Determine the (x, y) coordinate at the center of the cell enclosing the given text.  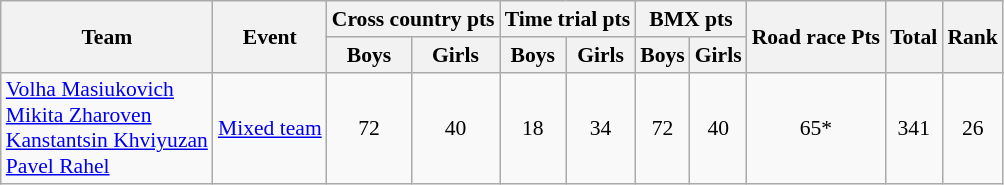
65* (816, 128)
Rank (972, 36)
341 (914, 128)
26 (972, 128)
Mixed team (270, 128)
Event (270, 36)
Time trial pts (568, 19)
Team (107, 36)
Total (914, 36)
Road race Pts (816, 36)
BMX pts (690, 19)
18 (533, 128)
Volha MasiukovichMikita ZharovenKanstantsin KhviyuzanPavel Rahel (107, 128)
34 (600, 128)
Cross country pts (414, 19)
